Search for the cell housing the specified text and yield its [X, Y] center coordinate. 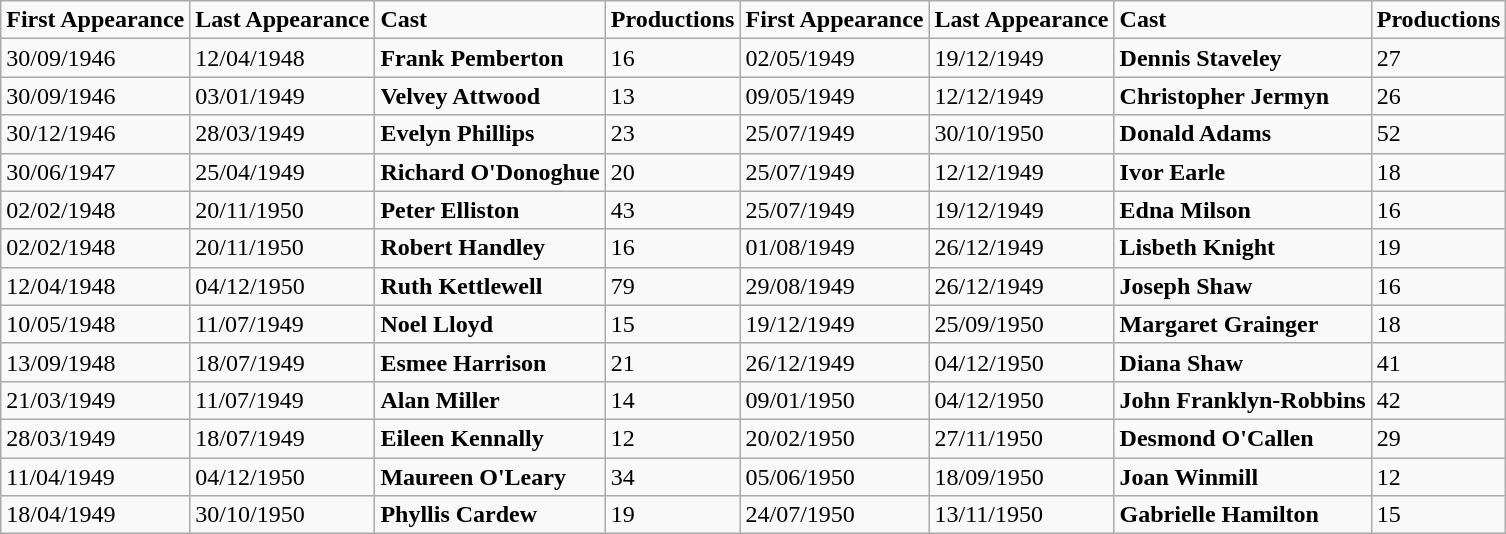
Dennis Staveley [1242, 58]
42 [1438, 400]
14 [672, 400]
Evelyn Phillips [490, 134]
13 [672, 96]
Ivor Earle [1242, 172]
10/05/1948 [96, 324]
13/09/1948 [96, 362]
21/03/1949 [96, 400]
24/07/1950 [834, 515]
01/08/1949 [834, 248]
41 [1438, 362]
20 [672, 172]
09/01/1950 [834, 400]
18/09/1950 [1022, 477]
Gabrielle Hamilton [1242, 515]
Donald Adams [1242, 134]
03/01/1949 [282, 96]
Frank Pemberton [490, 58]
09/05/1949 [834, 96]
Diana Shaw [1242, 362]
Ruth Kettlewell [490, 286]
Desmond O'Callen [1242, 438]
18/04/1949 [96, 515]
Peter Elliston [490, 210]
23 [672, 134]
Alan Miller [490, 400]
43 [672, 210]
02/05/1949 [834, 58]
Eileen Kennally [490, 438]
Velvey Attwood [490, 96]
Noel Lloyd [490, 324]
25/09/1950 [1022, 324]
Esmee Harrison [490, 362]
Margaret Grainger [1242, 324]
29 [1438, 438]
Richard O'Donoghue [490, 172]
Edna Milson [1242, 210]
20/02/1950 [834, 438]
30/12/1946 [96, 134]
Christopher Jermyn [1242, 96]
Lisbeth Knight [1242, 248]
13/11/1950 [1022, 515]
30/06/1947 [96, 172]
Joseph Shaw [1242, 286]
Phyllis Cardew [490, 515]
25/04/1949 [282, 172]
27/11/1950 [1022, 438]
Maureen O'Leary [490, 477]
Joan Winmill [1242, 477]
26 [1438, 96]
Robert Handley [490, 248]
52 [1438, 134]
27 [1438, 58]
21 [672, 362]
29/08/1949 [834, 286]
34 [672, 477]
05/06/1950 [834, 477]
John Franklyn-Robbins [1242, 400]
79 [672, 286]
11/04/1949 [96, 477]
